Output the (x, y) coordinate of the center of the cell containing the given text.  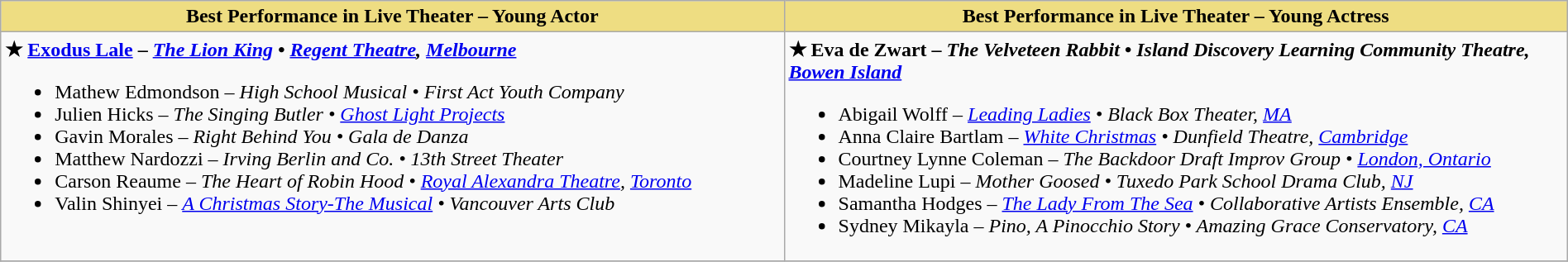
Best Performance in Live Theater – Young Actor (392, 17)
Best Performance in Live Theater – Young Actress (1176, 17)
